Provide the (x, y) coordinate of the cell's center where the given text is located.  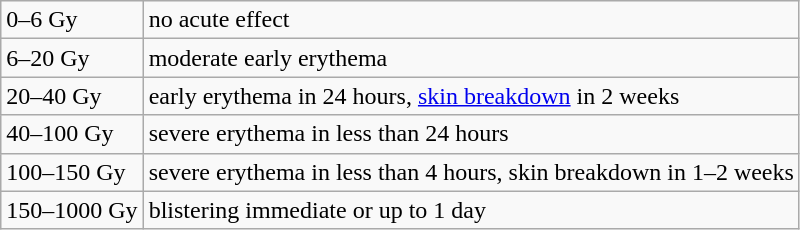
severe erythema in less than 4 hours, skin breakdown in 1–2 weeks (471, 172)
no acute effect (471, 20)
6–20 Gy (72, 58)
blistering immediate or up to 1 day (471, 210)
150–1000 Gy (72, 210)
early erythema in 24 hours, skin breakdown in 2 weeks (471, 96)
100–150 Gy (72, 172)
severe erythema in less than 24 hours (471, 134)
0–6 Gy (72, 20)
moderate early erythema (471, 58)
20–40 Gy (72, 96)
40–100 Gy (72, 134)
